Find where the given text appears and provide that cell's center as (x, y) coordinate. 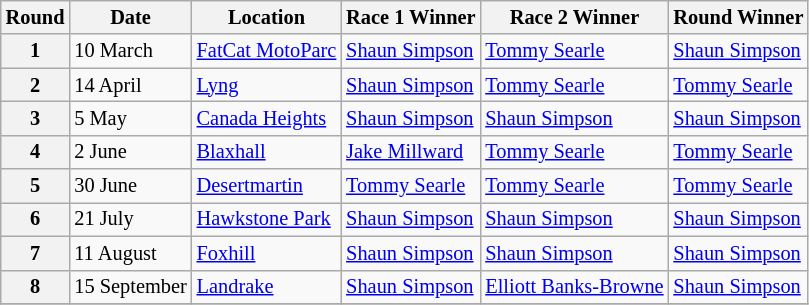
Round Winner (738, 17)
5 May (130, 118)
3 (36, 118)
4 (36, 152)
10 March (130, 51)
5 (36, 186)
Hawkstone Park (267, 219)
21 July (130, 219)
Jake Millward (410, 152)
2 (36, 85)
Race 1 Winner (410, 17)
Desertmartin (267, 186)
8 (36, 287)
11 August (130, 253)
Blaxhall (267, 152)
Lyng (267, 85)
Canada Heights (267, 118)
Landrake (267, 287)
7 (36, 253)
14 April (130, 85)
Elliott Banks-Browne (574, 287)
15 September (130, 287)
Date (130, 17)
Round (36, 17)
2 June (130, 152)
Location (267, 17)
Foxhill (267, 253)
1 (36, 51)
Race 2 Winner (574, 17)
30 June (130, 186)
6 (36, 219)
FatCat MotoParc (267, 51)
